From the cell containing the given text, extract its center point as [X, Y] coordinate. 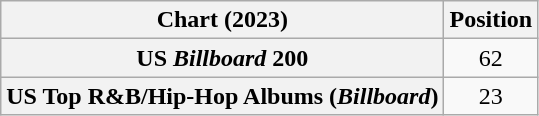
23 [491, 96]
62 [491, 58]
US Top R&B/Hip-Hop Albums (Billboard) [222, 96]
Chart (2023) [222, 20]
Position [491, 20]
US Billboard 200 [222, 58]
